Detect which cell encompasses the target text, then output its (X, Y) center coordinate. 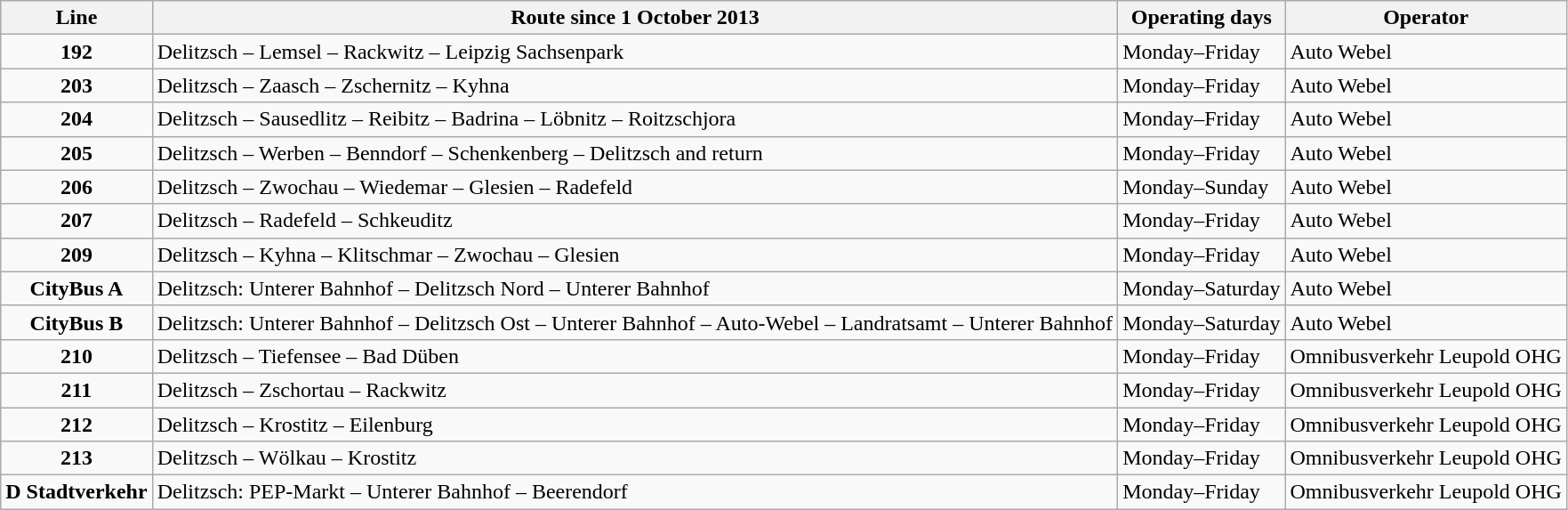
Delitzsch – Zaasch – Zschernitz – Kyhna (635, 85)
Delitzsch – Zwochau – Wiedemar – Glesien – Radefeld (635, 187)
Delitzsch – Lemsel – Rackwitz – Leipzig Sachsenpark (635, 52)
Operating days (1202, 18)
211 (76, 390)
205 (76, 153)
Delitzsch: PEP-Markt – Unterer Bahnhof – Beerendorf (635, 492)
Delitzsch – Sausedlitz – Reibitz – Badrina – Löbnitz – Roitzschjora (635, 119)
Delitzsch: Unterer Bahnhof – Delitzsch Ost – Unterer Bahnhof – Auto-Webel – Landratsamt – Unterer Bahnhof (635, 322)
192 (76, 52)
204 (76, 119)
Delitzsch – Kyhna – Klitschmar – Zwochau – Glesien (635, 255)
Delitzsch – Werben – Benndorf – Schenkenberg – Delitzsch and return (635, 153)
209 (76, 255)
Monday–Sunday (1202, 187)
Delitzsch – Radefeld – Schkeuditz (635, 221)
210 (76, 356)
Operator (1426, 18)
206 (76, 187)
D Stadtverkehr (76, 492)
Delitzsch: Unterer Bahnhof – Delitzsch Nord – Unterer Bahnhof (635, 288)
212 (76, 425)
Delitzsch – Zschortau – Rackwitz (635, 390)
Delitzsch – Wölkau – Krostitz (635, 458)
Delitzsch – Tiefensee – Bad Düben (635, 356)
Line (76, 18)
Route since 1 October 2013 (635, 18)
203 (76, 85)
213 (76, 458)
CityBus B (76, 322)
Delitzsch – Krostitz – Eilenburg (635, 425)
CityBus A (76, 288)
207 (76, 221)
